Return [X, Y] of the center of cell containing provided text 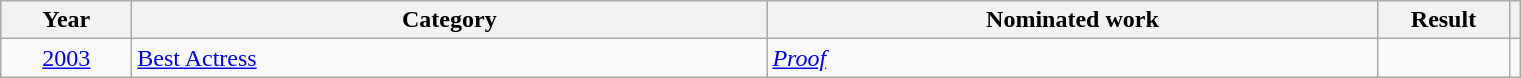
Result [1444, 20]
Category [450, 20]
Best Actress [450, 58]
2003 [66, 58]
Proof [1072, 58]
Year [66, 20]
Nominated work [1072, 20]
